Determine the [x, y] coordinate at the center of the cell enclosing the given text.  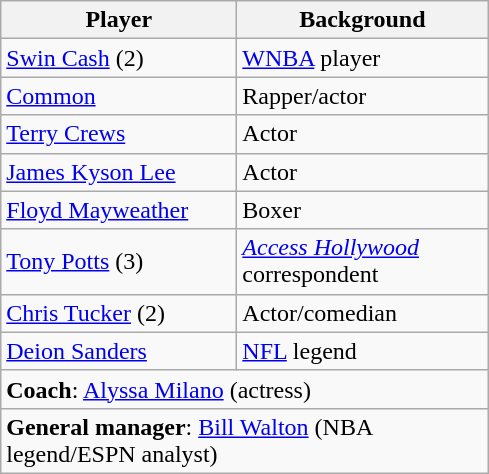
James Kyson Lee [119, 172]
Chris Tucker (2) [119, 313]
Rapper/actor [362, 96]
NFL legend [362, 351]
General manager: Bill Walton (NBA legend/ESPN analyst) [244, 440]
Coach: Alyssa Milano (actress) [244, 389]
Boxer [362, 210]
Terry Crews [119, 134]
Floyd Mayweather [119, 210]
Swin Cash (2) [119, 58]
Actor/comedian [362, 313]
Access Hollywood correspondent [362, 262]
Background [362, 20]
Player [119, 20]
Deion Sanders [119, 351]
WNBA player [362, 58]
Common [119, 96]
Tony Potts (3) [119, 262]
